Provide the [X, Y] coordinate of the cell's center where the given text is located.  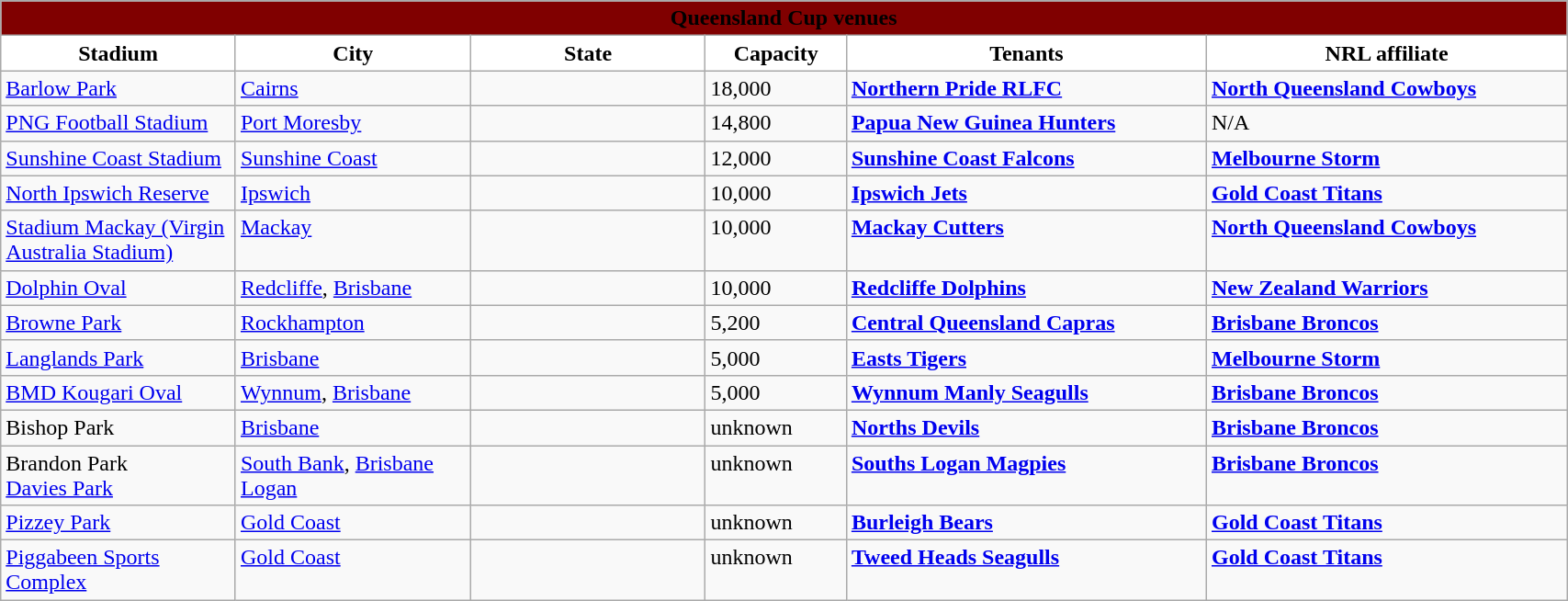
Queensland Cup venues [784, 18]
Redcliffe Dolphins [1026, 288]
NRL affiliate [1386, 53]
Brandon Park Davies Park [118, 474]
Papua New Guinea Hunters [1026, 123]
Sunshine Coast [353, 158]
New Zealand Warriors [1386, 288]
Tweed Heads Seagulls [1026, 570]
Wynnum Manly Seagulls [1026, 392]
South Bank, Brisbane Logan [353, 474]
N/A [1386, 123]
Wynnum, Brisbane [353, 392]
Ipswich Jets [1026, 193]
North Ipswich Reserve [118, 193]
PNG Football Stadium [118, 123]
Burleigh Bears [1026, 523]
Tenants [1026, 53]
Dolphin Oval [118, 288]
Browne Park [118, 323]
BMD Kougari Oval [118, 392]
Central Queensland Capras [1026, 323]
City [353, 53]
Sunshine Coast Stadium [118, 158]
Redcliffe, Brisbane [353, 288]
18,000 [775, 88]
Easts Tigers [1026, 357]
State [588, 53]
Bishop Park [118, 427]
Langlands Park [118, 357]
Mackay [353, 241]
Ipswich [353, 193]
Souths Logan Magpies [1026, 474]
Piggabeen Sports Complex [118, 570]
Norths Devils [1026, 427]
Barlow Park [118, 88]
Rockhampton [353, 323]
5,200 [775, 323]
Stadium [118, 53]
Mackay Cutters [1026, 241]
Cairns [353, 88]
Pizzey Park [118, 523]
12,000 [775, 158]
Stadium Mackay (Virgin Australia Stadium) [118, 241]
Sunshine Coast Falcons [1026, 158]
14,800 [775, 123]
Port Moresby [353, 123]
Capacity [775, 53]
Northern Pride RLFC [1026, 88]
